Provide the (x, y) coordinate of the cell's center where the given text is located.  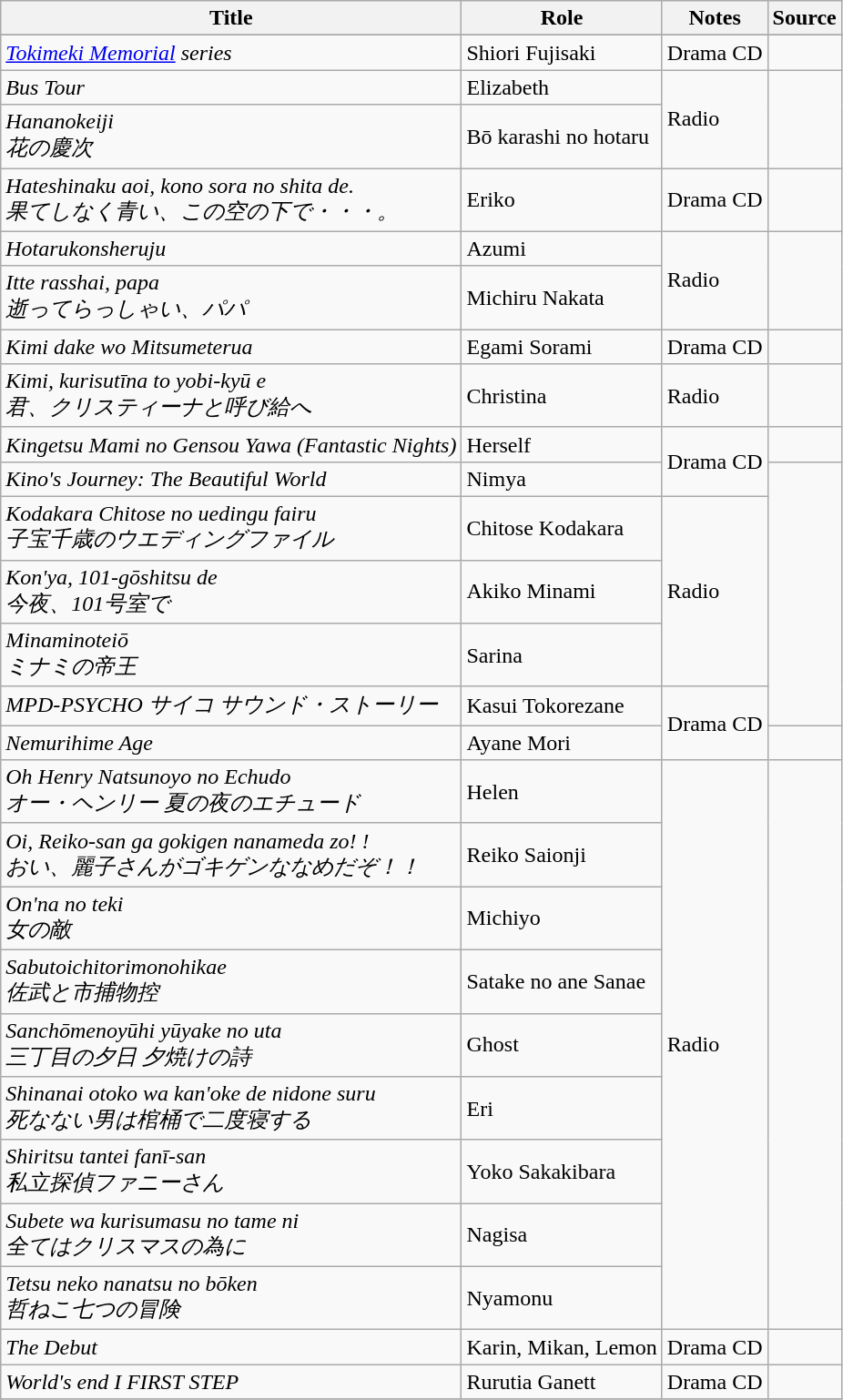
Kino's Journey: The Beautiful World (231, 479)
Tetsu neko nanatsu no bōken哲ねこ七つの冒険 (231, 1298)
Shiori Fujisaki (562, 53)
Christina (562, 396)
Eri (562, 1109)
Ghost (562, 1045)
Kingetsu Mami no Gensou Yawa (Fantastic Nights) (231, 444)
Tokimeki Memorial series (231, 53)
Itte rasshai, papa逝ってらっしゃい、パパ (231, 298)
Nemurihime Age (231, 743)
Kasui Tokorezane (562, 706)
World's end I FIRST STEP (231, 1382)
Hotarukonsheruju (231, 249)
Eriko (562, 199)
Title (231, 18)
Kimi dake wo Mitsumeterua (231, 347)
Reiko Saionji (562, 855)
Hananokeiji花の慶次 (231, 137)
Oi, Reiko-san ga gokigen nanameda zo! !おい、麗子さんがゴキゲンななめだぞ！！ (231, 855)
Nyamonu (562, 1298)
Michiru Nakata (562, 298)
Kon'ya, 101-gōshitsu de今夜、101号室で (231, 592)
Herself (562, 444)
Rurutia Ganett (562, 1382)
Notes (715, 18)
Ayane Mori (562, 743)
Role (562, 18)
Sanchōmenoyūhi yūyake no uta三丁目の夕日 夕焼けの詩 (231, 1045)
Shiritsu tantei fanī-san私立探偵ファニーさん (231, 1172)
On'na no teki女の敵 (231, 918)
Helen (562, 792)
Source (805, 18)
Karin, Mikan, Lemon (562, 1347)
Chitose Kodakara (562, 528)
Kimi, kurisutīna to yobi-kyū e君、クリスティーナと呼び給へ (231, 396)
Satake no ane Sanae (562, 981)
Bus Tour (231, 87)
Azumi (562, 249)
Nagisa (562, 1235)
Egami Sorami (562, 347)
Elizabeth (562, 87)
Kodakara Chitose no uedingu fairu子宝千歳のウエディングファイル (231, 528)
Sabutoichitorimonohikae佐武と市捕物控 (231, 981)
The Debut (231, 1347)
Akiko Minami (562, 592)
Shinanai otoko wa kan'oke de nidone suru死なない男は棺桶で二度寝する (231, 1109)
Hateshinaku aoi, kono sora no shita de.果てしなく青い、この空の下で・・・。 (231, 199)
Subete wa kurisumasu no tame ni全てはクリスマスの為に (231, 1235)
Bō karashi no hotaru (562, 137)
Oh Henry Natsunoyo no Echudoオー・ヘンリー 夏の夜のエチュード (231, 792)
Minaminoteiōミナミの帝王 (231, 655)
Michiyo (562, 918)
Nimya (562, 479)
MPD-PSYCHO サイコ サウンド・ストーリー (231, 706)
Yoko Sakakibara (562, 1172)
Sarina (562, 655)
